Locate the cell with the specified text and output its (X, Y) center coordinate. 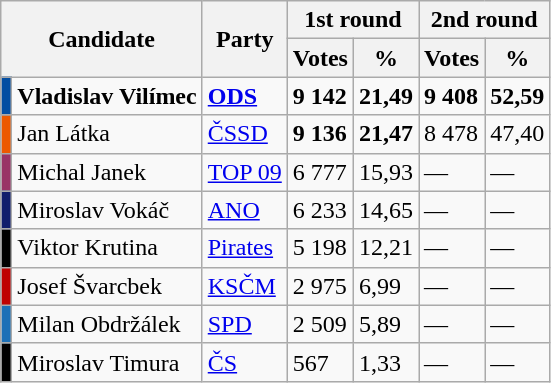
2 975 (320, 286)
567 (320, 362)
ČS (244, 362)
Pirates (244, 248)
52,59 (518, 96)
9 408 (452, 96)
9 142 (320, 96)
Miroslav Timura (107, 362)
1st round (352, 20)
Miroslav Vokáč (107, 210)
9 136 (320, 134)
5,89 (386, 324)
21,49 (386, 96)
14,65 (386, 210)
8 478 (452, 134)
Jan Látka (107, 134)
SPD (244, 324)
Michal Janek (107, 172)
47,40 (518, 134)
Candidate (102, 39)
6,99 (386, 286)
6 233 (320, 210)
Vladislav Vilímec (107, 96)
12,21 (386, 248)
21,47 (386, 134)
1,33 (386, 362)
Party (244, 39)
TOP 09 (244, 172)
5 198 (320, 248)
Josef Švarcbek (107, 286)
ANO (244, 210)
2 509 (320, 324)
Milan Obdržálek (107, 324)
ČSSD (244, 134)
6 777 (320, 172)
ODS (244, 96)
15,93 (386, 172)
2nd round (484, 20)
KSČM (244, 286)
Viktor Krutina (107, 248)
